For the text-containing cell, return its midpoint in (x, y) coordinate format. 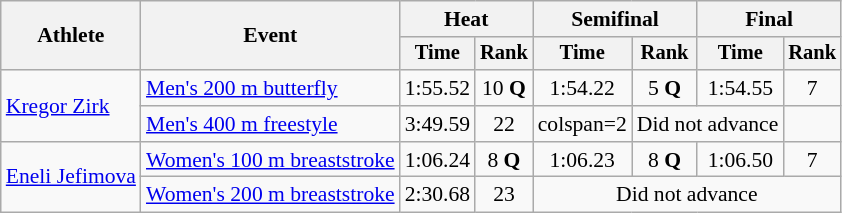
Kregor Zirk (71, 106)
Eneli Jefimova (71, 178)
1:06.23 (582, 160)
Event (270, 36)
Athlete (71, 36)
Semifinal (616, 19)
2:30.68 (438, 195)
1:06.50 (740, 160)
colspan=2 (582, 124)
10 Q (504, 88)
22 (504, 124)
5 Q (665, 88)
Heat (466, 19)
1:54.55 (740, 88)
3:49.59 (438, 124)
1:54.22 (582, 88)
1:06.24 (438, 160)
1:55.52 (438, 88)
Women's 200 m breaststroke (270, 195)
Men's 400 m freestyle (270, 124)
Final (769, 19)
Men's 200 m butterfly (270, 88)
Women's 100 m breaststroke (270, 160)
23 (504, 195)
